Return the [x, y] coordinate for the center point of the cell that contains the specified text.  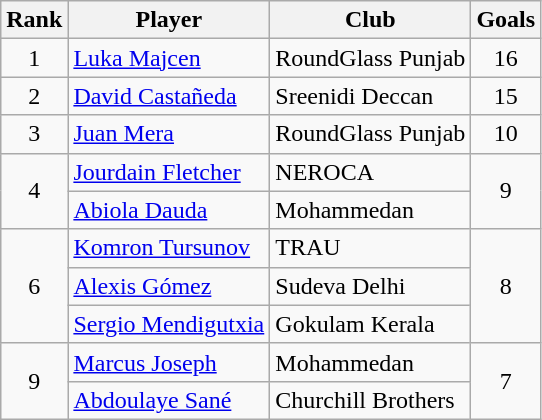
10 [506, 134]
16 [506, 58]
David Castañeda [169, 96]
Alexis Gómez [169, 286]
Abiola Dauda [169, 210]
7 [506, 381]
Player [169, 20]
Komron Tursunov [169, 248]
2 [34, 96]
3 [34, 134]
NEROCA [370, 172]
Rank [34, 20]
15 [506, 96]
Jourdain Fletcher [169, 172]
TRAU [370, 248]
Abdoulaye Sané [169, 400]
Luka Majcen [169, 58]
8 [506, 286]
Juan Mera [169, 134]
Goals [506, 20]
4 [34, 191]
Sreenidi Deccan [370, 96]
Sudeva Delhi [370, 286]
Churchill Brothers [370, 400]
Gokulam Kerala [370, 324]
Marcus Joseph [169, 362]
Club [370, 20]
6 [34, 286]
1 [34, 58]
Sergio Mendigutxia [169, 324]
